Extract the [X, Y] coordinate from the center of the cell holding the provided text.  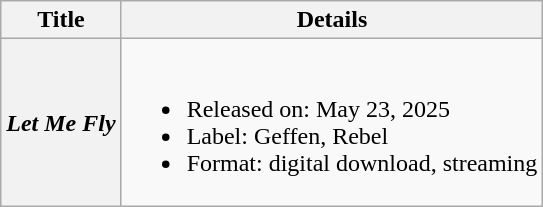
Title [61, 20]
Details [332, 20]
Let Me Fly [61, 122]
Released on: May 23, 2025Label: Geffen, RebelFormat: digital download, streaming [332, 122]
